Scan for the cell matching the given text and deliver its [x, y] coordinate at center. 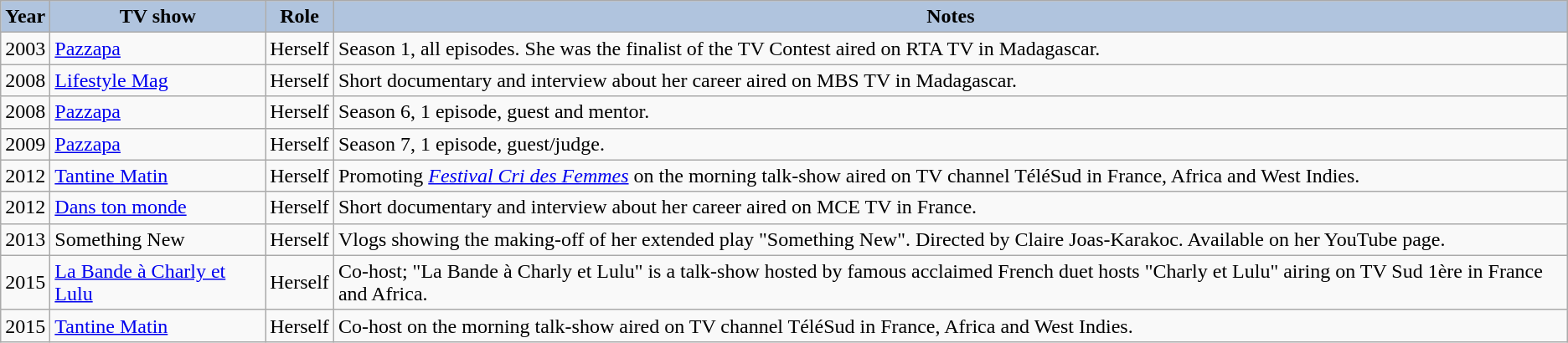
La Bande à Charly et Lulu [157, 283]
Role [300, 17]
2003 [25, 49]
2009 [25, 144]
Promoting Festival Cri des Femmes on the morning talk-show aired on TV channel TéléSud in France, Africa and West Indies. [950, 176]
Co-host on the morning talk-show aired on TV channel TéléSud in France, Africa and West Indies. [950, 325]
TV show [157, 17]
Notes [950, 17]
Season 7, 1 episode, guest/judge. [950, 144]
Season 1, all episodes. She was the finalist of the TV Contest aired on RTA TV in Madagascar. [950, 49]
Short documentary and interview about her career aired on MBS TV in Madagascar. [950, 80]
Year [25, 17]
Something New [157, 239]
Lifestyle Mag [157, 80]
Short documentary and interview about her career aired on MCE TV in France. [950, 207]
Vlogs showing the making-off of her extended play "Something New". Directed by Claire Joas-Karakoc. Available on her YouTube page. [950, 239]
Season 6, 1 episode, guest and mentor. [950, 112]
Dans ton monde [157, 207]
2013 [25, 239]
